Provide the (x, y) coordinate of the cell's center where the given text is located.  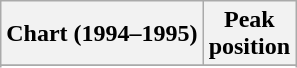
Peakposition (249, 34)
Chart (1994–1995) (102, 34)
